Output the (x, y) coordinate of the center of the cell containing the given text.  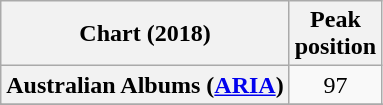
Australian Albums (ARIA) (145, 85)
Peakposition (335, 34)
Chart (2018) (145, 34)
97 (335, 85)
